Output the (X, Y) coordinate of the center of the cell containing the given text.  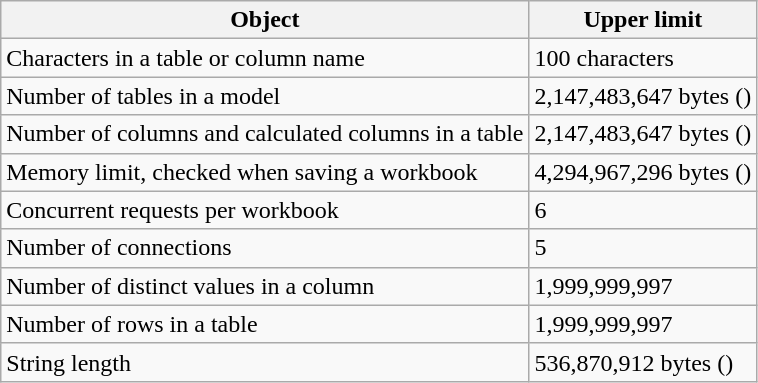
Concurrent requests per workbook (265, 210)
String length (265, 362)
Number of columns and calculated columns in a table (265, 134)
Characters in a table or column name (265, 58)
Number of rows in a table (265, 324)
Number of connections (265, 248)
536,870,912 bytes () (643, 362)
100 characters (643, 58)
Upper limit (643, 20)
4,294,967,296 bytes () (643, 172)
Memory limit, checked when saving a workbook (265, 172)
5 (643, 248)
6 (643, 210)
Number of tables in a model (265, 96)
Number of distinct values in a column (265, 286)
Object (265, 20)
